Locate the cell with the specified text and output its [X, Y] center coordinate. 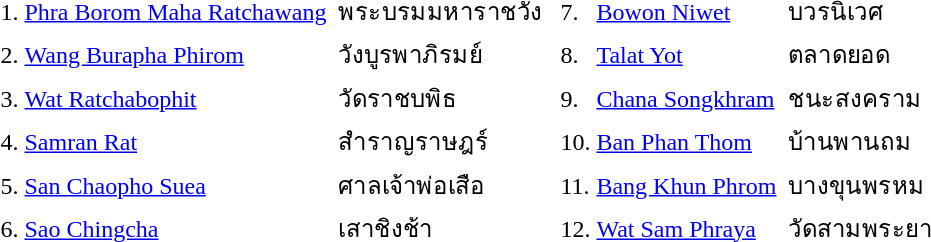
ศาลเจ้าพ่อเสือ [444, 185]
Bang Khun Phrom [690, 185]
Wat Ratchabophit [178, 98]
Ban Phan Thom [690, 142]
San Chaopho Suea [178, 185]
Samran Rat [178, 142]
11. [576, 185]
วังบูรพาภิรมย์ [444, 54]
วัดราชบพิธ [444, 98]
Wang Burapha Phirom [178, 54]
Chana Songkhram [690, 98]
9. [576, 98]
10. [576, 142]
8. [576, 54]
สำราญราษฎร์ [444, 142]
Talat Yot [690, 54]
